Scan for the cell matching the given text and deliver its (x, y) coordinate at center. 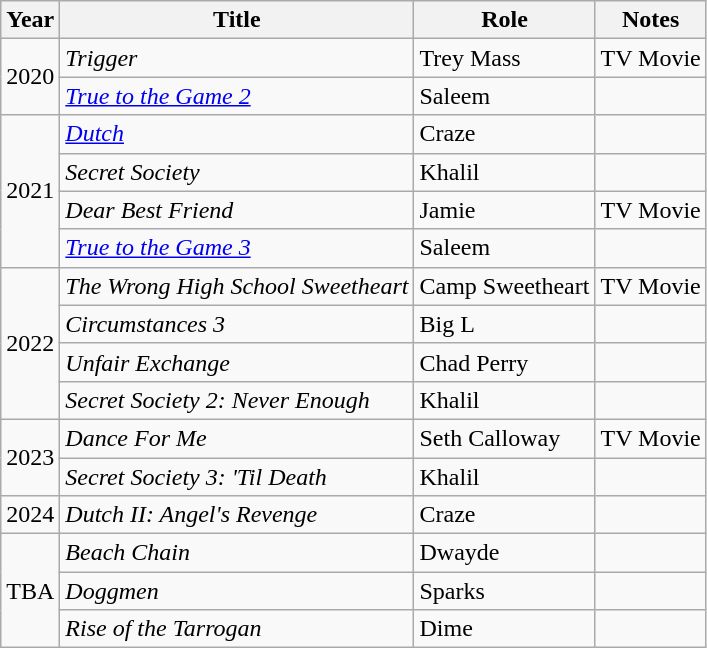
Notes (650, 20)
Beach Chain (237, 553)
Dime (504, 629)
The Wrong High School Sweetheart (237, 286)
2023 (30, 457)
Secret Society 2: Never Enough (237, 400)
Title (237, 20)
Chad Perry (504, 362)
Trigger (237, 58)
Rise of the Tarrogan (237, 629)
Dance For Me (237, 438)
Seth Calloway (504, 438)
TBA (30, 591)
Trey Mass (504, 58)
Unfair Exchange (237, 362)
Dutch (237, 134)
Secret Society (237, 172)
Jamie (504, 210)
Sparks (504, 591)
2022 (30, 343)
Camp Sweetheart (504, 286)
Year (30, 20)
Role (504, 20)
Dutch II: Angel's Revenge (237, 515)
Dear Best Friend (237, 210)
2024 (30, 515)
True to the Game 2 (237, 96)
Dwayde (504, 553)
Doggmen (237, 591)
2021 (30, 191)
2020 (30, 77)
True to the Game 3 (237, 248)
Big L (504, 324)
Circumstances 3 (237, 324)
Secret Society 3: 'Til Death (237, 477)
